Extract the [x, y] coordinate from the center of the cell holding the provided text.  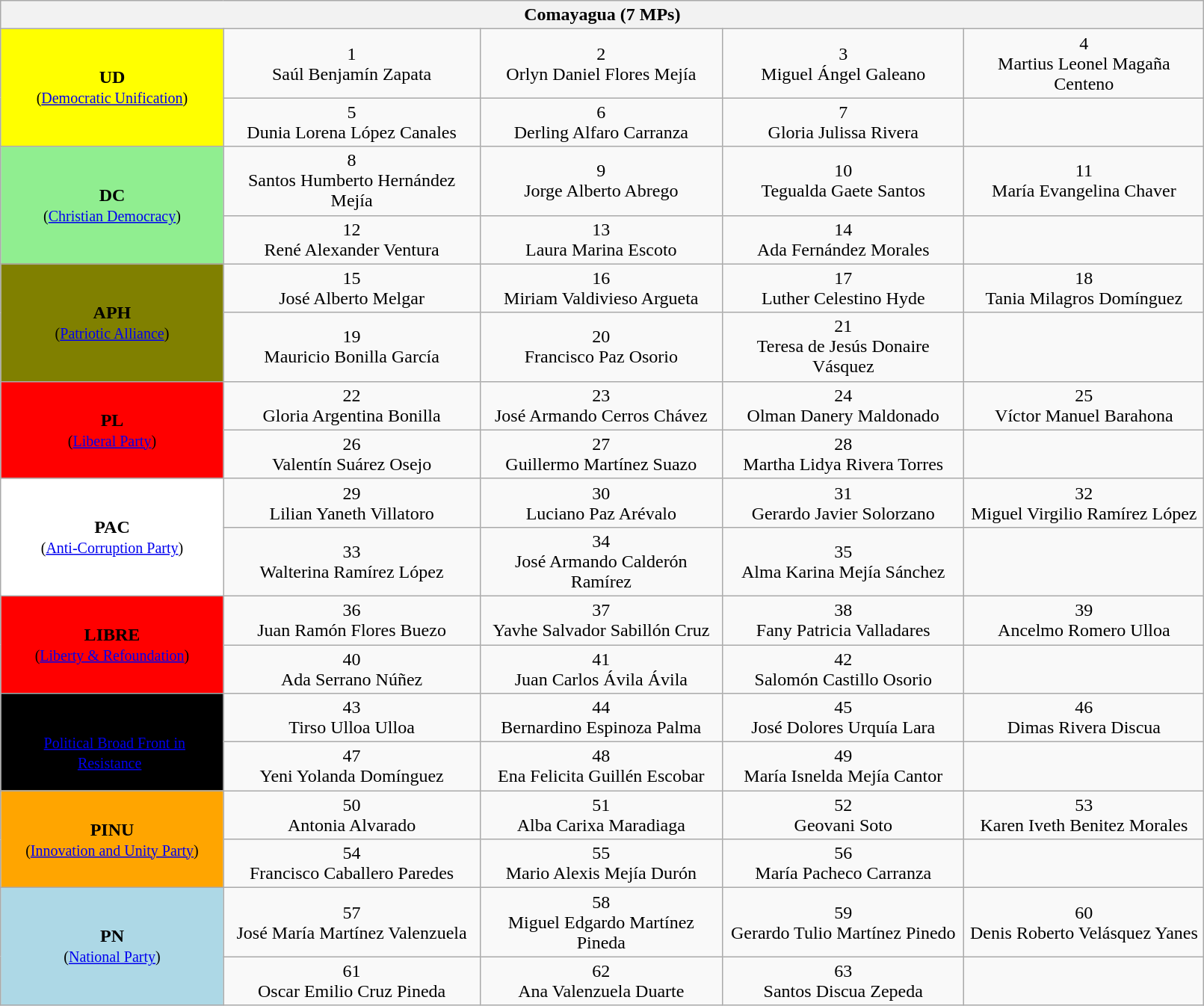
20Francisco Paz Osorio [601, 347]
34José Armando Calderón Ramírez [601, 561]
22Gloria Argentina Bonilla [351, 405]
12René Alexander Ventura [351, 239]
55Mario Alexis Mejía Durón [601, 864]
25Víctor Manuel Barahona [1084, 405]
46Dimas Rivera Discua [1084, 718]
4Martius Leonel Magaña Centeno [1084, 64]
19Mauricio Bonilla García [351, 347]
60Denis Roberto Velásquez Yanes [1084, 922]
PN(National Party) [112, 946]
50Antonia Alvarado [351, 815]
54Francisco Caballero Paredes [351, 864]
51Alba Carixa Maradiaga [601, 815]
29Lilian Yaneth Villatoro [351, 502]
11María Evangelina Chaver [1084, 181]
3Miguel Ángel Galeano [843, 64]
10Tegualda Gaete Santos [843, 181]
41Juan Carlos Ávila Ávila [601, 668]
30Luciano Paz Arévalo [601, 502]
17Luther Celestino Hyde [843, 288]
58Miguel Edgardo Martínez Pineda [601, 922]
24Olman Danery Maldonado [843, 405]
28Martha Lidya Rivera Torres [843, 454]
26Valentín Suárez Osejo [351, 454]
21Teresa de Jesús Donaire Vásquez [843, 347]
44Bernardino Espinoza Palma [601, 718]
33Walterina Ramírez López [351, 561]
UD(Democratic Unification) [112, 88]
6Derling Alfaro Carranza [601, 123]
47Yeni Yolanda Domínguez [351, 767]
APH(Patriotic Alliance) [112, 323]
62Ana Valenzuela Duarte [601, 981]
LIBRE(Liberty & Refoundation) [112, 644]
23José Armando Cerros Chávez [601, 405]
38Fany Patricia Valladares [843, 620]
15José Alberto Melgar [351, 288]
16Miriam Valdivieso Argueta [601, 288]
31Gerardo Javier Solorzano [843, 502]
27Guillermo Martínez Suazo [601, 454]
18Tania Milagros Domínguez [1084, 288]
PINU(Innovation and Unity Party) [112, 839]
56María Pacheco Carranza [843, 864]
43Tirso Ulloa Ulloa [351, 718]
8Santos Humberto Hernández Mejía [351, 181]
42Salomón Castillo Osorio [843, 668]
63Santos Discua Zepeda [843, 981]
PL(Liberal Party) [112, 430]
35Alma Karina Mejía Sánchez [843, 561]
Comayagua (7 MPs) [602, 15]
36Juan Ramón Flores Buezo [351, 620]
14Ada Fernández Morales [843, 239]
40Ada Serrano Núñez [351, 668]
57José María Martínez Valenzuela [351, 922]
PAC(Anti-Corruption Party) [112, 537]
1Saúl Benjamín Zapata [351, 64]
45José Dolores Urquía Lara [843, 718]
61Oscar Emilio Cruz Pineda [351, 981]
37Yavhe Salvador Sabillón Cruz [601, 620]
39Ancelmo Romero Ulloa [1084, 620]
49María Isnelda Mejía Cantor [843, 767]
FAPER(Political Broad Front in Resistance) [112, 742]
5Dunia Lorena López Canales [351, 123]
52Geovani Soto [843, 815]
13Laura Marina Escoto [601, 239]
DC(Christian Democracy) [112, 205]
2Orlyn Daniel Flores Mejía [601, 64]
9Jorge Alberto Abrego [601, 181]
32Miguel Virgilio Ramírez López [1084, 502]
48Ena Felicita Guillén Escobar [601, 767]
59Gerardo Tulio Martínez Pinedo [843, 922]
7Gloria Julissa Rivera [843, 123]
53Karen Iveth Benitez Morales [1084, 815]
